Search for the cell housing the specified text and yield its (X, Y) center coordinate. 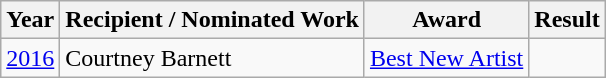
Award (446, 20)
Courtney Barnett (212, 58)
2016 (30, 58)
Recipient / Nominated Work (212, 20)
Result (567, 20)
Year (30, 20)
Best New Artist (446, 58)
